Locate the cell with the specified text and output its [x, y] center coordinate. 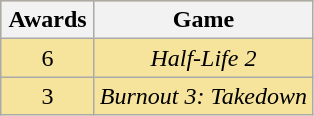
Awards [48, 20]
6 [48, 58]
Half-Life 2 [203, 58]
3 [48, 96]
Game [203, 20]
Burnout 3: Takedown [203, 96]
